Provide the [X, Y] coordinate of the cell's center where the given text is located.  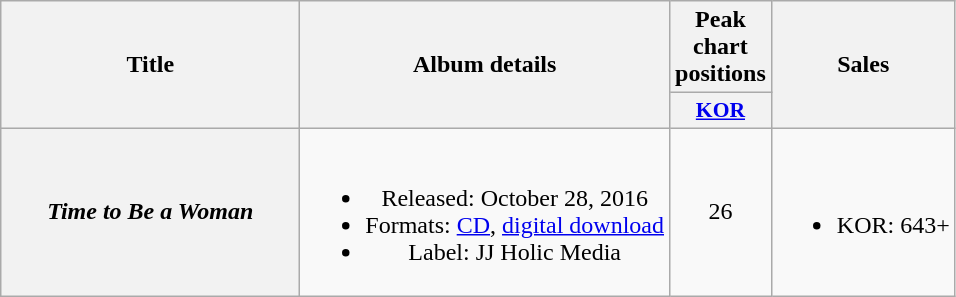
Title [150, 65]
Peak chart positions [721, 47]
Released: October 28, 2016Formats: CD, digital downloadLabel: JJ Holic Media [485, 212]
KOR [721, 111]
Time to Be a Woman [150, 212]
Sales [863, 65]
26 [721, 212]
KOR: 643+ [863, 212]
Album details [485, 65]
